Return the [X, Y] coordinate for the center point of the cell that contains the specified text.  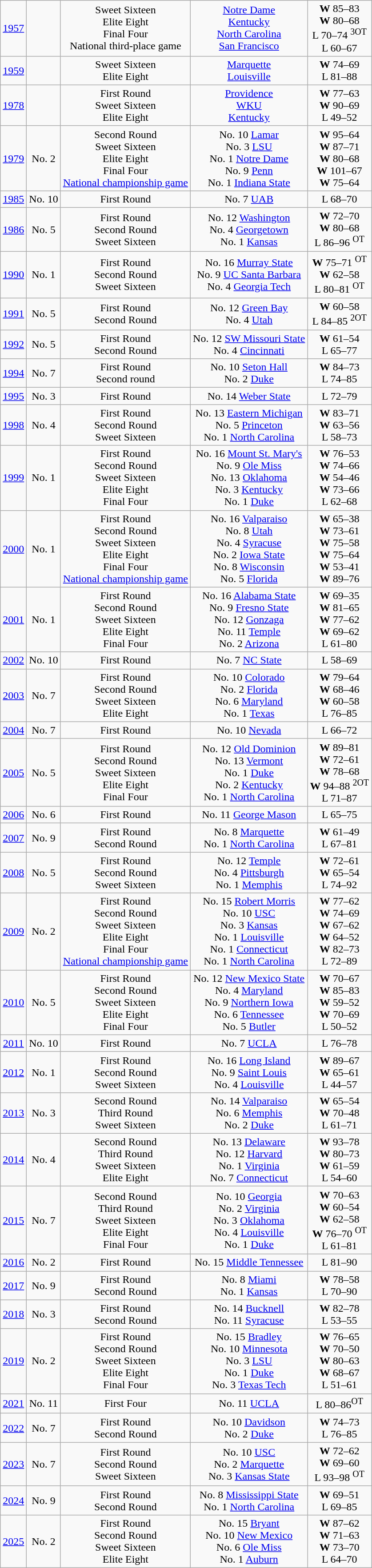
No. 15 Middle Tennessee [249, 1262]
W 83–71W 63–56L 58–73 [340, 425]
Second RoundSweet SixteenElite EightFinal FourNational championship game [125, 158]
2002 [13, 660]
No. 10 Seton HallNo. 2 Duke [249, 373]
No. 10 USC No. 2 Marquette No. 3 Kansas State [249, 1465]
W 76–65 W 70–50 W 80–63 W 68–67 L 51–61 [340, 1361]
No. 10 GeorgiaNo. 2 VirginiaNo. 3 OklahomaNo. 4 LouisvilleNo. 1 Duke [249, 1220]
L 72–79 [340, 396]
No. 7 UCLA [249, 1043]
2012 [13, 1072]
No. 8 MiamiNo. 1 Kansas [249, 1285]
W 78–58L 70–90 [340, 1285]
W 85–83W 80–68L 70–74 3OTL 60–67 [340, 28]
2016 [13, 1262]
No. 14 Weber State [249, 396]
1999 [13, 478]
W 95–64W 87–71W 80–68W 101–67W 75–64 [340, 158]
1959 [13, 70]
1992 [13, 345]
W 61–54L 65–77 [340, 345]
No. 16 Long IslandNo. 9 Saint LouisNo. 4 Louisville [249, 1072]
W 72–62 W 69–60 L 93–98 OT [340, 1465]
2013 [13, 1113]
W 74–73 L 76–85 [340, 1428]
1978 [13, 105]
W 70–63W 60–54W 62–58W 76–70 OTL 61–81 [340, 1220]
First Four [125, 1403]
No. 11 George Mason [249, 815]
1985 [13, 199]
No. 7 NC State [249, 660]
2011 [13, 1043]
W 72–70W 80–68L 86–96 OT [340, 230]
2010 [13, 1002]
1990 [13, 274]
No. 13 DelawareNo. 12 HarvardNo. 1 VirginiaNo. 7 Connecticut [249, 1160]
No. 15 Robert MorrisNo. 10 USCNo. 3 KansasNo. 1 LouisvilleNo. 1 ConnecticutNo. 1 North Carolina [249, 932]
No. 12 Old DominionNo. 13 VermontNo. 1 DukeNo. 2 KentuckyNo. 1 North Carolina [249, 773]
W 76–53W 74–66W 54–46W 73–66L 62–68 [340, 478]
1957 [13, 28]
2000 [13, 549]
2015 [13, 1220]
No. 10 ColoradoNo. 2 FloridaNo. 6 MarylandNo. 1 Texas [249, 695]
W 93–78W 80–73W 61–59L 54–60 [340, 1160]
1986 [13, 230]
W 79–64W 68–46W 60–58L 76–85 [340, 695]
W 77–62W 74–69W 67–62W 64–52W 82–73L 72–89 [340, 932]
No. 10 LamarNo. 3 LSUNo. 1 Notre DameNo. 9 PennNo. 1 Indiana State [249, 158]
2022 [13, 1428]
2018 [13, 1314]
No. 16 Murray StateNo. 9 UC Santa BarbaraNo. 4 Georgia Tech [249, 274]
2006 [13, 815]
W 60–58L 84–85 2OT [340, 314]
W 65–54W 70–48L 61–71 [340, 1113]
No. 12 SW Missouri StateNo. 4 Cincinnati [249, 345]
2009 [13, 932]
No. 16 Mount St. Mary'sNo. 9 Ole MissNo. 13 OklahomaNo. 3 KentuckyNo. 1 Duke [249, 478]
L 65–75 [340, 815]
W 61–49L 67–81 [340, 838]
W 89–67W 65–61L 44–57 [340, 1072]
No. 15 BryantNo. 10 New MexicoNo. 6 Ole MissNo. 1 Auburn [249, 1541]
No. 11 UCLA [249, 1403]
Sweet SixteenElite Eight [125, 70]
L 66–72 [340, 730]
No. 14 ValparaisoNo. 6 MemphisNo. 2 Duke [249, 1113]
No. 14 Bucknell No. 11 Syracuse [249, 1314]
No. 8 MarquetteNo. 1 North Carolina [249, 838]
1979 [13, 158]
W 70–67W 85–83W 59–52W 70–69L 50–52 [340, 1002]
W 72–61W 65–54L 74–92 [340, 873]
1995 [13, 396]
No. 7 UAB [249, 199]
W 84–73L 74–85 [340, 373]
Second RoundThird RoundSweet SixteenElite EightFinal Four [125, 1220]
No. 16 Alabama StateNo. 9 Fresno StateNo. 12 GonzagaNo. 11 TempleNo. 2 Arizona [249, 619]
2005 [13, 773]
2008 [13, 873]
Notre DameKentuckyNorth CarolinaSan Francisco [249, 28]
L 81–90 [340, 1262]
No. 11 [44, 1403]
L 58–69 [340, 660]
No. 13 Eastern MichiganNo. 5 PrincetonNo. 1 North Carolina [249, 425]
1994 [13, 373]
No. 12 Green BayNo. 4 Utah [249, 314]
2014 [13, 1160]
MarquetteLouisville [249, 70]
2003 [13, 695]
W 69–35W 81–65W 77–62W 69–62L 61–80 [340, 619]
W 74–69L 81–88 [340, 70]
No. 6 [44, 815]
W 69–51L 69–85 [340, 1500]
2025 [13, 1541]
L 80–86OT [340, 1403]
No. 8 Mississippi State No. 1 North Carolina [249, 1500]
2024 [13, 1500]
First RoundSecond round [125, 373]
2007 [13, 838]
No. 10 DavidsonNo. 2 Duke [249, 1428]
No. 16 ValparaisoNo. 8 UtahNo. 4 SyracuseNo. 2 Iowa StateNo. 8 WisconsinNo. 5 Florida [249, 549]
W 87–62W 71–63W 73–70L 64–70 [340, 1541]
Second RoundThird RoundSweet Sixteen [125, 1113]
2019 [13, 1361]
2021 [13, 1403]
L 68–70 [340, 199]
Second RoundThird RoundSweet SixteenElite Eight [125, 1160]
2004 [13, 730]
W 89–81W 72–61W 78–68W 94–88 2OTL 71–87 [340, 773]
No. 12 WashingtonNo. 4 GeorgetownNo. 1 Kansas [249, 230]
No. 12 TempleNo. 4 PittsburghNo. 1 Memphis [249, 873]
L 76–78 [340, 1043]
1991 [13, 314]
2023 [13, 1465]
1998 [13, 425]
2017 [13, 1285]
W 65–38W 73–61W 75–58W 75–64W 53–41W 89–76 [340, 549]
No. 12 New Mexico StateNo. 4 MarylandNo. 9 Northern IowaNo. 6 TennesseeNo. 5 Butler [249, 1002]
2001 [13, 619]
ProvidenceWKUKentucky [249, 105]
Sweet SixteenElite EightFinal FourNational third-place game [125, 28]
W 82–78 L 53–55 [340, 1314]
No. 15 Bradley No. 10 Minnesota No. 3 LSU No. 1 Duke No. 3 Texas Tech [249, 1361]
W 75–71 OTW 62–58L 80–81 OT [340, 274]
No. 10 Nevada [249, 730]
W 77–63W 90–69L 49–52 [340, 105]
First RoundSweet SixteenElite Eight [125, 105]
